Detect which cell encompasses the target text, then output its (X, Y) center coordinate. 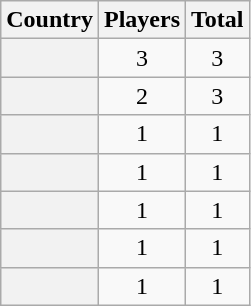
Players (142, 20)
Country (50, 20)
2 (142, 96)
Total (218, 20)
